Search for the cell housing the specified text and yield its (X, Y) center coordinate. 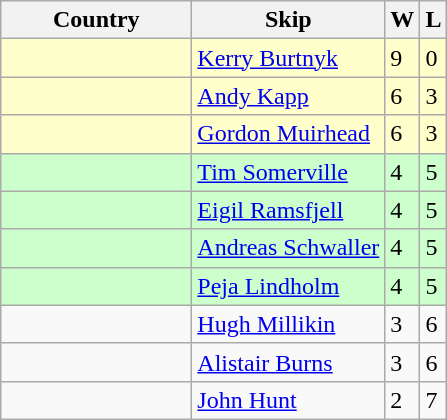
Gordon Muirhead (288, 134)
0 (434, 58)
Peja Lindholm (288, 286)
Kerry Burtnyk (288, 58)
L (434, 20)
Alistair Burns (288, 362)
John Hunt (288, 400)
Hugh Millikin (288, 324)
Andy Kapp (288, 96)
2 (402, 400)
W (402, 20)
Tim Somerville (288, 172)
Eigil Ramsfjell (288, 210)
Skip (288, 20)
7 (434, 400)
Country (96, 20)
9 (402, 58)
Andreas Schwaller (288, 248)
